Search for the cell housing the specified text and yield its [X, Y] center coordinate. 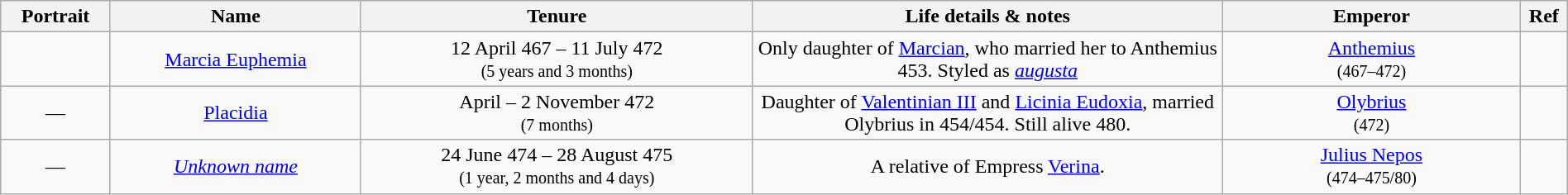
Only daughter of Marcian, who married her to Anthemius 453. Styled as augusta [987, 59]
Portrait [56, 17]
Life details & notes [987, 17]
Ref [1543, 17]
Julius Nepos(474–475/80) [1371, 167]
Emperor [1371, 17]
Unknown name [235, 167]
April – 2 November 472(7 months) [557, 112]
Name [235, 17]
Marcia Euphemia [235, 59]
A relative of Empress Verina. [987, 167]
24 June 474 – 28 August 475(1 year, 2 months and 4 days) [557, 167]
Placidia [235, 112]
Daughter of Valentinian III and Licinia Eudoxia, married Olybrius in 454/454. Still alive 480. [987, 112]
Anthemius(467–472) [1371, 59]
Olybrius(472) [1371, 112]
Tenure [557, 17]
12 April 467 – 11 July 472(5 years and 3 months) [557, 59]
